Extract the [X, Y] coordinate from the center of the cell holding the provided text.  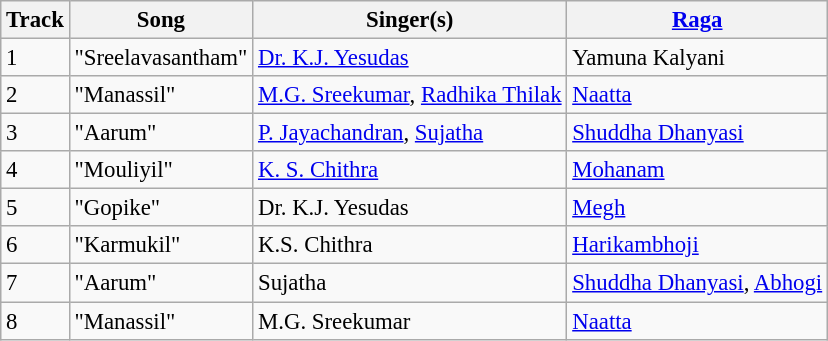
Sujatha [410, 283]
M.G. Sreekumar, Radhika Thilak [410, 95]
Yamuna Kalyani [698, 58]
P. Jayachandran, Sujatha [410, 133]
"Karmukil" [161, 245]
3 [35, 133]
Harikambhoji [698, 245]
4 [35, 170]
K.S. Chithra [410, 245]
"Mouliyil" [161, 170]
1 [35, 58]
"Sreelavasantham" [161, 58]
Mohanam [698, 170]
Track [35, 20]
"Gopike" [161, 208]
Raga [698, 20]
Shuddha Dhanyasi, Abhogi [698, 283]
7 [35, 283]
Shuddha Dhanyasi [698, 133]
Singer(s) [410, 20]
K. S. Chithra [410, 170]
M.G. Sreekumar [410, 321]
5 [35, 208]
2 [35, 95]
6 [35, 245]
Song [161, 20]
Megh [698, 208]
8 [35, 321]
